Find where the given text appears and provide that cell's center as (x, y) coordinate. 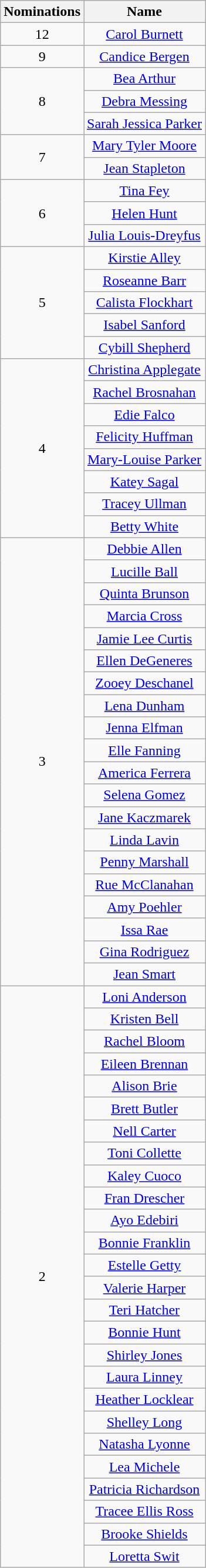
Heather Locklear (144, 1400)
Rachel Brosnahan (144, 392)
Bea Arthur (144, 79)
Rachel Bloom (144, 1042)
Jean Smart (144, 974)
Candice Bergen (144, 56)
Debra Messing (144, 101)
Calista Flockhart (144, 303)
Natasha Lyonne (144, 1444)
Bonnie Hunt (144, 1332)
Carol Burnett (144, 34)
Jean Stapleton (144, 168)
12 (42, 34)
Roseanne Barr (144, 281)
Valerie Harper (144, 1287)
Kristen Bell (144, 1019)
Zooey Deschanel (144, 683)
9 (42, 56)
Jane Kaczmarek (144, 818)
Marcia Cross (144, 616)
Penny Marshall (144, 862)
America Ferrera (144, 773)
Elle Fanning (144, 750)
Betty White (144, 526)
Katey Sagal (144, 482)
Quinta Brunson (144, 593)
Estelle Getty (144, 1265)
5 (42, 302)
Mary Tyler Moore (144, 146)
Toni Collette (144, 1153)
Lena Dunham (144, 706)
Tracey Ullman (144, 504)
Alison Brie (144, 1086)
Loretta Swit (144, 1556)
6 (42, 213)
Issa Rae (144, 929)
2 (42, 1277)
Helen Hunt (144, 213)
Name (144, 12)
Rue McClanahan (144, 885)
Teri Hatcher (144, 1310)
Lea Michele (144, 1467)
Laura Linney (144, 1377)
Christina Applegate (144, 370)
Patricia Richardson (144, 1489)
Lucille Ball (144, 571)
Nell Carter (144, 1131)
Julia Louis-Dreyfus (144, 235)
Shirley Jones (144, 1355)
Fran Drescher (144, 1198)
Shelley Long (144, 1422)
Linda Lavin (144, 840)
Jamie Lee Curtis (144, 638)
Amy Poehler (144, 907)
Kaley Cuoco (144, 1176)
Jenna Elfman (144, 728)
8 (42, 101)
4 (42, 448)
Loni Anderson (144, 997)
7 (42, 157)
Debbie Allen (144, 549)
Gina Rodriguez (144, 952)
Cybill Shepherd (144, 348)
Tina Fey (144, 191)
Bonnie Franklin (144, 1243)
Brooke Shields (144, 1534)
3 (42, 761)
Sarah Jessica Parker (144, 124)
Eileen Brennan (144, 1064)
Isabel Sanford (144, 325)
Nominations (42, 12)
Felicity Huffman (144, 437)
Ayo Edebiri (144, 1220)
Brett Butler (144, 1109)
Ellen DeGeneres (144, 661)
Tracee Ellis Ross (144, 1512)
Selena Gomez (144, 795)
Edie Falco (144, 415)
Kirstie Alley (144, 258)
Mary-Louise Parker (144, 459)
